Provide the (x, y) coordinate of the cell's center where the given text is located.  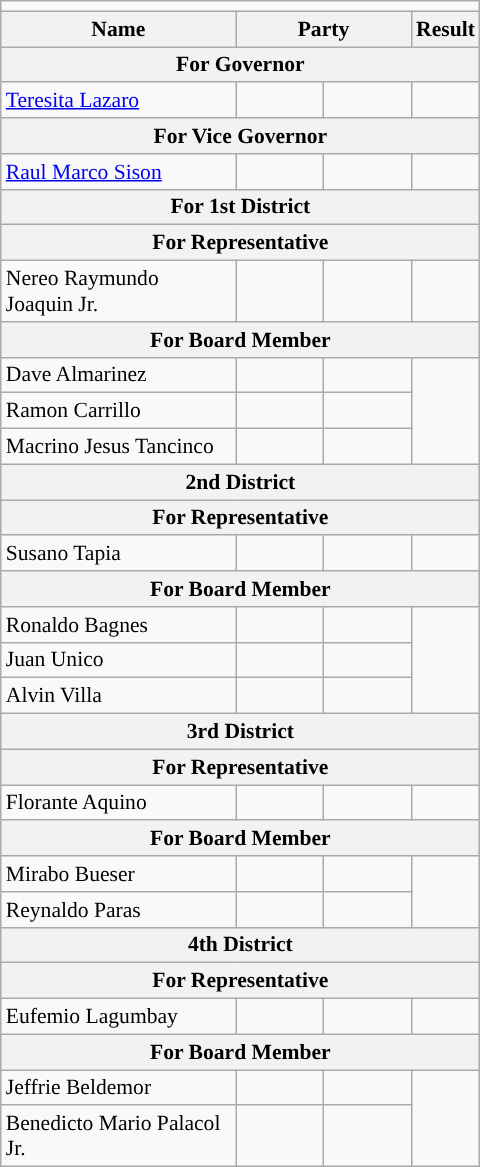
Raul Marco Sison (118, 172)
Result (446, 29)
Nereo Raymundo Joaquin Jr. (118, 292)
Ramon Carrillo (118, 411)
Benedicto Mario Palacol Jr. (118, 1136)
Party (324, 29)
For 1st District (240, 207)
3rd District (240, 732)
Susano Tapia (118, 554)
For Governor (240, 65)
Teresita Lazaro (118, 101)
Juan Unico (118, 660)
Mirabo Bueser (118, 874)
Jeffrie Beldemor (118, 1088)
4th District (240, 945)
For Vice Governor (240, 136)
Florante Aquino (118, 803)
Eufemio Lagumbay (118, 1017)
Ronaldo Bagnes (118, 625)
Alvin Villa (118, 696)
Dave Almarinez (118, 375)
Reynaldo Paras (118, 910)
2nd District (240, 482)
Name (118, 29)
Macrino Jesus Tancinco (118, 447)
